Search for the cell housing the specified text and yield its [x, y] center coordinate. 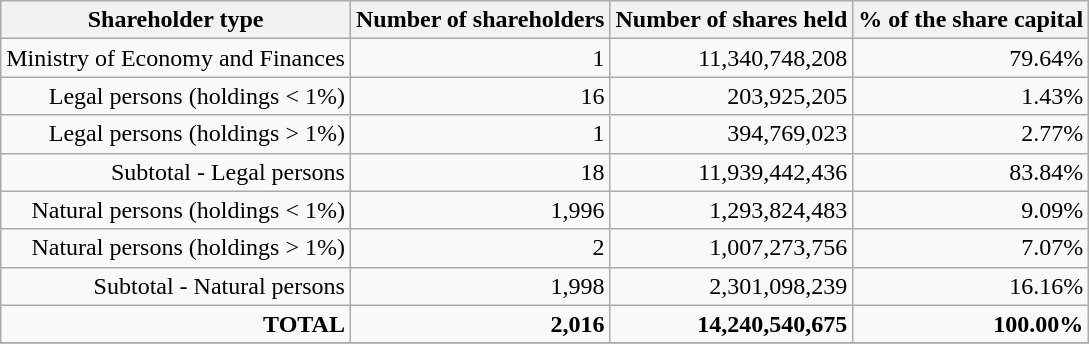
Natural persons (holdings > 1%) [176, 248]
1.43% [971, 96]
Natural persons (holdings < 1%) [176, 210]
203,925,205 [732, 96]
11,340,748,208 [732, 58]
Ministry of Economy and Finances [176, 58]
TOTAL [176, 324]
Legal persons (holdings < 1%) [176, 96]
11,939,442,436 [732, 172]
1,007,273,756 [732, 248]
1,293,824,483 [732, 210]
14,240,540,675 [732, 324]
16.16% [971, 286]
2 [480, 248]
2,301,098,239 [732, 286]
Number of shareholders [480, 20]
Legal persons (holdings > 1%) [176, 134]
Shareholder type [176, 20]
% of the share capital [971, 20]
Subtotal - Natural persons [176, 286]
394,769,023 [732, 134]
7.07% [971, 248]
Subtotal - Legal persons [176, 172]
Number of shares held [732, 20]
1,998 [480, 286]
83.84% [971, 172]
1,996 [480, 210]
2.77% [971, 134]
2,016 [480, 324]
9.09% [971, 210]
79.64% [971, 58]
100.00% [971, 324]
18 [480, 172]
16 [480, 96]
